Output the (X, Y) coordinate of the center of the cell containing the given text.  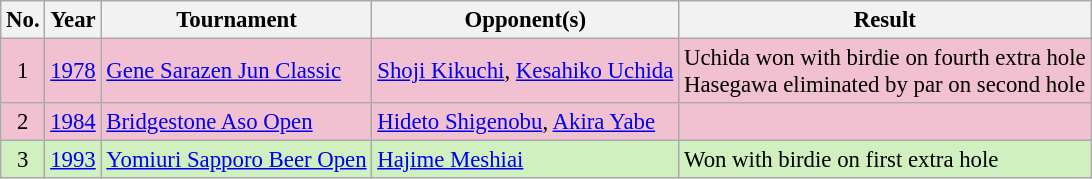
Uchida won with birdie on fourth extra holeHasegawa eliminated by par on second hole (885, 72)
Bridgestone Aso Open (236, 122)
1984 (73, 122)
2 (23, 122)
3 (23, 160)
Won with birdie on first extra hole (885, 160)
Hideto Shigenobu, Akira Yabe (526, 122)
Result (885, 20)
Tournament (236, 20)
1 (23, 72)
Shoji Kikuchi, Kesahiko Uchida (526, 72)
Year (73, 20)
Opponent(s) (526, 20)
Yomiuri Sapporo Beer Open (236, 160)
No. (23, 20)
1993 (73, 160)
Gene Sarazen Jun Classic (236, 72)
Hajime Meshiai (526, 160)
1978 (73, 72)
